Provide the (X, Y) coordinate of the cell's center where the given text is located.  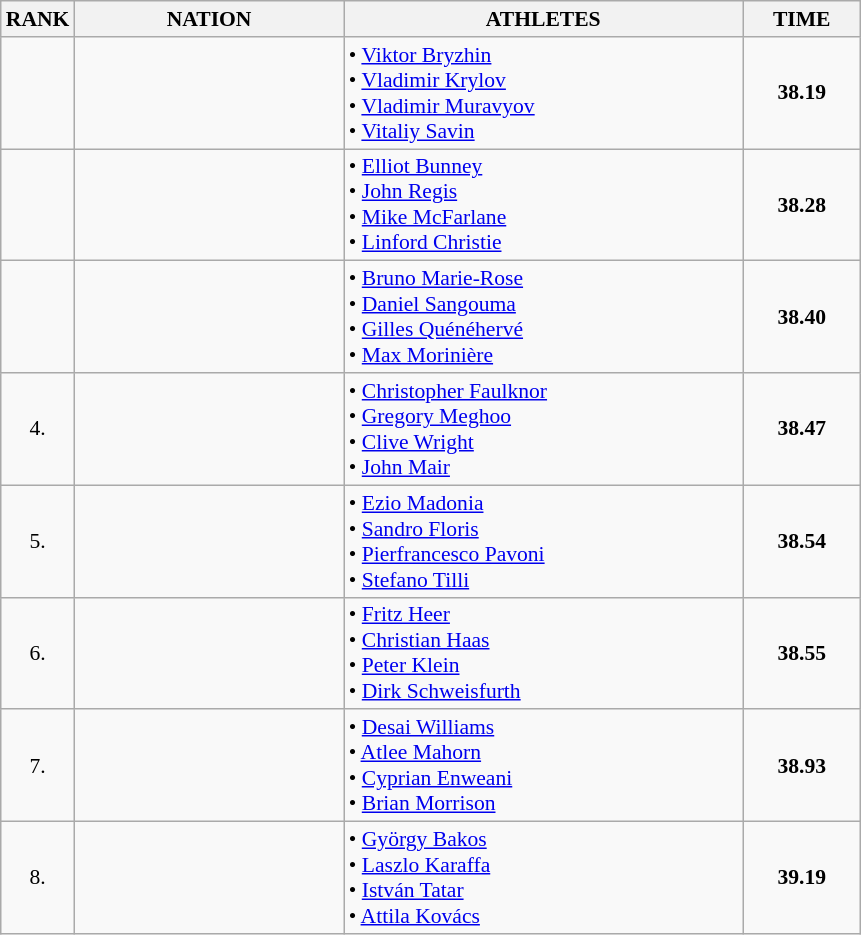
38.55 (802, 653)
ATHLETES (544, 19)
RANK (38, 19)
5. (38, 541)
• Viktor Bryzhin• Vladimir Krylov• Vladimir Muravyov• Vitaliy Savin (544, 93)
38.93 (802, 766)
8. (38, 878)
38.54 (802, 541)
6. (38, 653)
7. (38, 766)
38.19 (802, 93)
• Fritz Heer• Christian Haas• Peter Klein• Dirk Schweisfurth (544, 653)
38.47 (802, 429)
• Bruno Marie-Rose• Daniel Sangouma• Gilles Quénéhervé• Max Morinière (544, 317)
38.40 (802, 317)
TIME (802, 19)
38.28 (802, 205)
• György Bakos• Laszlo Karaffa• István Tatar• Attila Kovács (544, 878)
• Ezio Madonia• Sandro Floris• Pierfrancesco Pavoni• Stefano Tilli (544, 541)
39.19 (802, 878)
• Elliot Bunney• John Regis• Mike McFarlane• Linford Christie (544, 205)
4. (38, 429)
• Christopher Faulknor• Gregory Meghoo• Clive Wright• John Mair (544, 429)
• Desai Williams• Atlee Mahorn• Cyprian Enweani• Brian Morrison (544, 766)
NATION (208, 19)
